From the cell containing the given text, extract its center point as (X, Y) coordinate. 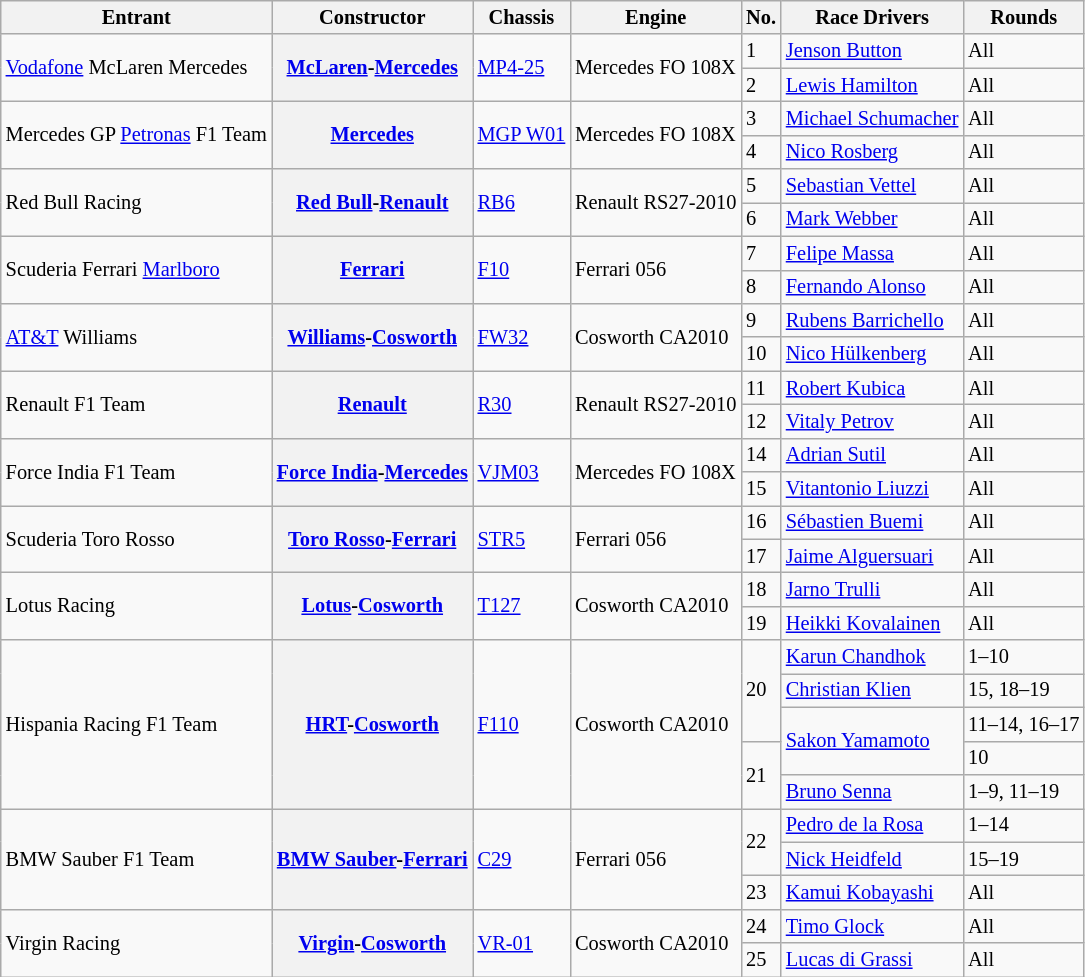
F10 (522, 270)
C29 (522, 858)
McLaren-Mercedes (372, 68)
Michael Schumacher (872, 118)
R30 (522, 404)
Felipe Massa (872, 253)
Vodafone McLaren Mercedes (136, 68)
15–19 (1024, 859)
Lotus Racing (136, 606)
Force India F1 Team (136, 472)
Red Bull-Renault (372, 202)
3 (761, 118)
2 (761, 85)
16 (761, 522)
Constructor (372, 17)
Chassis (522, 17)
Virgin Racing (136, 942)
Lewis Hamilton (872, 85)
Pedro de la Rosa (872, 825)
T127 (522, 606)
Karun Chandhok (872, 657)
Timo Glock (872, 926)
6 (761, 219)
STR5 (522, 538)
Scuderia Toro Rosso (136, 538)
Kamui Kobayashi (872, 892)
Renault (372, 404)
MGP W01 (522, 134)
Ferrari (372, 270)
Jarno Trulli (872, 589)
9 (761, 320)
Fernando Alonso (872, 287)
Mercedes (372, 134)
Heikki Kovalainen (872, 623)
22 (761, 842)
Nico Rosberg (872, 152)
Vitaly Petrov (872, 421)
Mark Webber (872, 219)
Lucas di Grassi (872, 960)
Vitantonio Liuzzi (872, 489)
F110 (522, 724)
1–10 (1024, 657)
20 (761, 690)
Toro Rosso-Ferrari (372, 538)
Christian Klien (872, 690)
Jenson Button (872, 51)
11 (761, 388)
Hispania Racing F1 Team (136, 724)
VJM03 (522, 472)
7 (761, 253)
4 (761, 152)
HRT-Cosworth (372, 724)
15 (761, 489)
Entrant (136, 17)
Scuderia Ferrari Marlboro (136, 270)
8 (761, 287)
Nico Hülkenberg (872, 354)
15, 18–19 (1024, 690)
Nick Heidfeld (872, 859)
BMW Sauber F1 Team (136, 858)
Robert Kubica (872, 388)
1 (761, 51)
Red Bull Racing (136, 202)
No. (761, 17)
11–14, 16–17 (1024, 724)
Lotus-Cosworth (372, 606)
Williams-Cosworth (372, 336)
MP4-25 (522, 68)
Race Drivers (872, 17)
AT&T Williams (136, 336)
19 (761, 623)
Sebastian Vettel (872, 186)
1–14 (1024, 825)
21 (761, 774)
BMW Sauber-Ferrari (372, 858)
Engine (656, 17)
23 (761, 892)
Virgin-Cosworth (372, 942)
14 (761, 455)
Jaime Alguersuari (872, 556)
12 (761, 421)
Sakon Yamamoto (872, 740)
Rounds (1024, 17)
Adrian Sutil (872, 455)
Mercedes GP Petronas F1 Team (136, 134)
25 (761, 960)
24 (761, 926)
VR-01 (522, 942)
18 (761, 589)
RB6 (522, 202)
Force India-Mercedes (372, 472)
FW32 (522, 336)
1–9, 11–19 (1024, 791)
17 (761, 556)
Bruno Senna (872, 791)
5 (761, 186)
Renault F1 Team (136, 404)
Sébastien Buemi (872, 522)
Rubens Barrichello (872, 320)
